Scan for the cell matching the given text and deliver its [X, Y] coordinate at center. 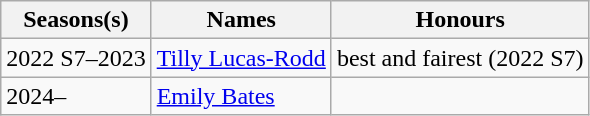
best and fairest (2022 S7) [460, 58]
Seasons(s) [76, 20]
Emily Bates [241, 96]
Names [241, 20]
2022 S7–2023 [76, 58]
Tilly Lucas-Rodd [241, 58]
2024– [76, 96]
Honours [460, 20]
